Extract the (X, Y) coordinate from the center of the cell holding the provided text.  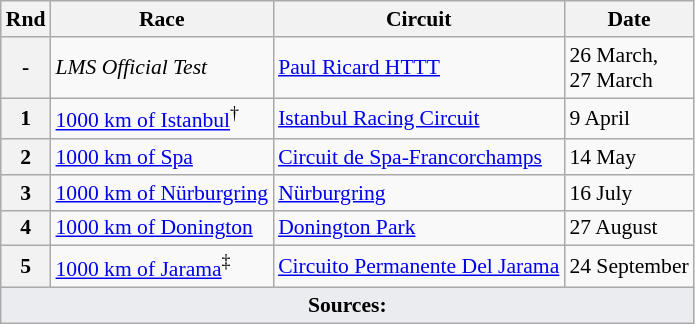
Date (628, 19)
2 (26, 157)
Istanbul Racing Circuit (418, 118)
27 August (628, 228)
Nürburgring (418, 193)
1000 km of Nürburgring (162, 193)
26 March,27 March (628, 68)
- (26, 68)
Circuit de Spa-Francorchamps (418, 157)
16 July (628, 193)
Race (162, 19)
3 (26, 193)
1000 km of Donington (162, 228)
9 April (628, 118)
5 (26, 266)
LMS Official Test (162, 68)
Circuit (418, 19)
14 May (628, 157)
Rnd (26, 19)
Circuito Permanente Del Jarama (418, 266)
1 (26, 118)
24 September (628, 266)
4 (26, 228)
Donington Park (418, 228)
Sources: (348, 305)
1000 km of Istanbul† (162, 118)
Paul Ricard HTTT (418, 68)
1000 km of Spa (162, 157)
1000 km of Jarama‡ (162, 266)
